Capture the cell that displays the provided text and extract its (X, Y) central coordinate. 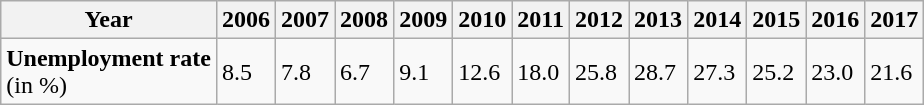
8.5 (246, 72)
2015 (776, 20)
2017 (894, 20)
2014 (718, 20)
23.0 (836, 72)
Unemployment rate(in %) (109, 72)
2009 (424, 20)
9.1 (424, 72)
2012 (600, 20)
2008 (364, 20)
12.6 (482, 72)
25.8 (600, 72)
2006 (246, 20)
Year (109, 20)
2013 (658, 20)
7.8 (306, 72)
21.6 (894, 72)
2007 (306, 20)
6.7 (364, 72)
25.2 (776, 72)
18.0 (541, 72)
2011 (541, 20)
2010 (482, 20)
2016 (836, 20)
28.7 (658, 72)
27.3 (718, 72)
